From the cell containing the given text, extract its center point as [x, y] coordinate. 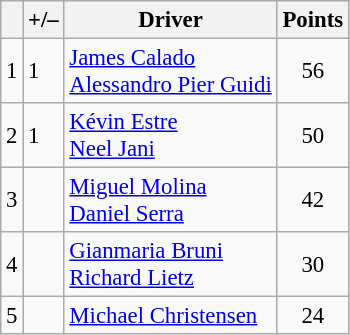
+/– [44, 20]
Kévin Estre Neel Jani [170, 136]
Miguel Molina Daniel Serra [170, 200]
3 [12, 200]
5 [12, 316]
Driver [170, 20]
24 [312, 316]
Gianmaria Bruni Richard Lietz [170, 264]
30 [312, 264]
42 [312, 200]
Points [312, 20]
Michael Christensen [170, 316]
2 [12, 136]
50 [312, 136]
56 [312, 72]
4 [12, 264]
James Calado Alessandro Pier Guidi [170, 72]
